Output the (x, y) coordinate of the center of the cell containing the given text.  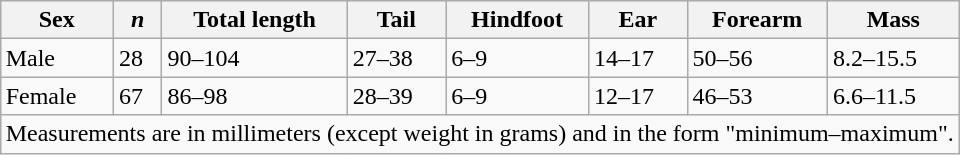
90–104 (254, 58)
8.2–15.5 (893, 58)
Forearm (757, 20)
Ear (638, 20)
67 (138, 96)
Female (56, 96)
Hindfoot (518, 20)
28–39 (396, 96)
Measurements are in millimeters (except weight in grams) and in the form "minimum–maximum". (480, 134)
46–53 (757, 96)
28 (138, 58)
27–38 (396, 58)
Male (56, 58)
Total length (254, 20)
Tail (396, 20)
Mass (893, 20)
14–17 (638, 58)
6.6–11.5 (893, 96)
86–98 (254, 96)
Sex (56, 20)
n (138, 20)
12–17 (638, 96)
50–56 (757, 58)
